Search for the cell housing the specified text and yield its (x, y) center coordinate. 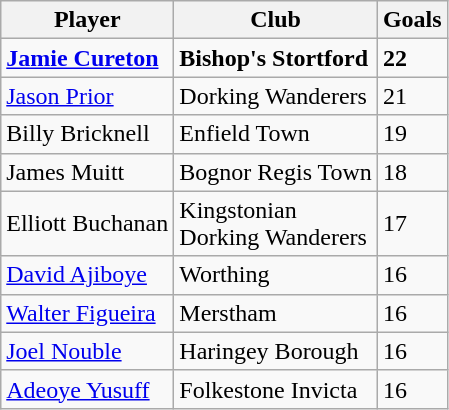
Billy Bricknell (88, 134)
21 (412, 96)
Adeoye Yusuff (88, 389)
Bognor Regis Town (276, 172)
James Muitt (88, 172)
Dorking Wanderers (276, 96)
Player (88, 20)
22 (412, 58)
Haringey Borough (276, 351)
18 (412, 172)
Walter Figueira (88, 313)
Joel Nouble (88, 351)
Jason Prior (88, 96)
Worthing (276, 275)
17 (412, 224)
Folkestone Invicta (276, 389)
Bishop's Stortford (276, 58)
David Ajiboye (88, 275)
Merstham (276, 313)
Jamie Cureton (88, 58)
KingstonianDorking Wanderers (276, 224)
Elliott Buchanan (88, 224)
19 (412, 134)
Club (276, 20)
Enfield Town (276, 134)
Goals (412, 20)
